Determine the (X, Y) coordinate at the center of the cell enclosing the given text.  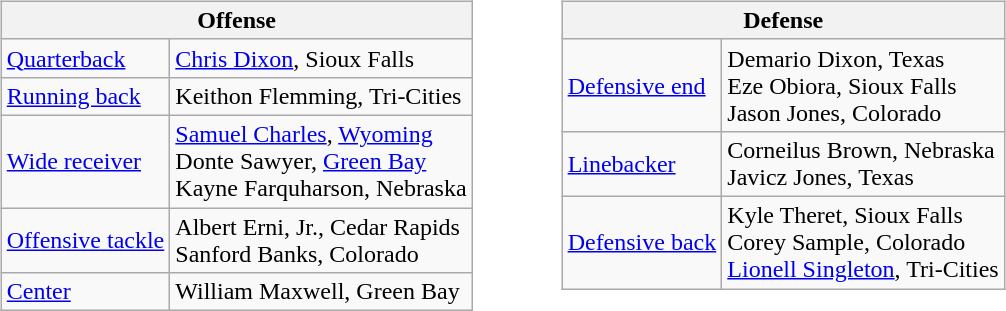
Wide receiver (86, 161)
Quarterback (86, 58)
William Maxwell, Green Bay (321, 292)
Offense (236, 20)
Offensive tackle (86, 240)
Chris Dixon, Sioux Falls (321, 58)
Albert Erni, Jr., Cedar RapidsSanford Banks, Colorado (321, 240)
Kyle Theret, Sioux FallsCorey Sample, ColoradoLionell Singleton, Tri-Cities (863, 242)
Defensive back (642, 242)
Samuel Charles, WyomingDonte Sawyer, Green BayKayne Farquharson, Nebraska (321, 161)
Defensive end (642, 85)
Defense (783, 20)
Corneilus Brown, NebraskaJavicz Jones, Texas (863, 164)
Keithon Flemming, Tri-Cities (321, 96)
Linebacker (642, 164)
Center (86, 292)
Running back (86, 96)
Demario Dixon, TexasEze Obiora, Sioux FallsJason Jones, Colorado (863, 85)
